Return the (x, y) coordinate for the center point of the cell that contains the specified text.  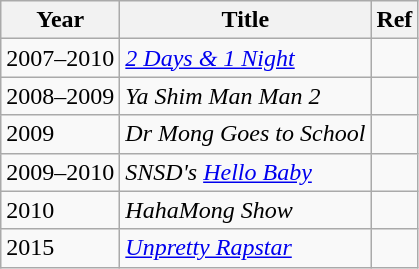
Unpretty Rapstar (246, 248)
HahaMong Show (246, 210)
2010 (60, 210)
Dr Mong Goes to School (246, 134)
Ya Shim Man Man 2 (246, 96)
SNSD's Hello Baby (246, 172)
2 Days & 1 Night (246, 58)
2009–2010 (60, 172)
2008–2009 (60, 96)
2015 (60, 248)
Ref (394, 20)
Year (60, 20)
2009 (60, 134)
Title (246, 20)
2007–2010 (60, 58)
